Pinpoint the cell where the given text exists, returning its [X, Y] midpoint coordinate. 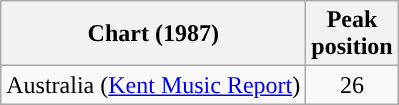
Chart (1987) [154, 34]
Peakposition [352, 34]
26 [352, 85]
Australia (Kent Music Report) [154, 85]
